Return the (X, Y) coordinate for the center point of the cell that contains the specified text.  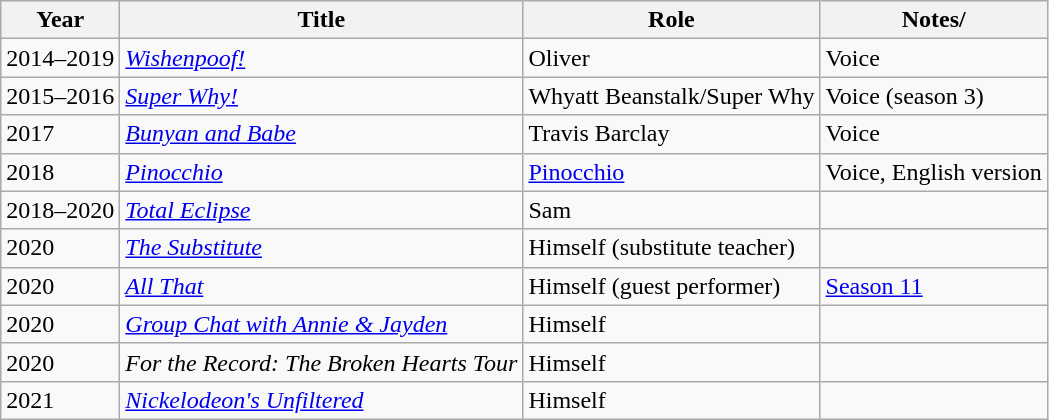
Total Eclipse (322, 210)
2018–2020 (60, 210)
All That (322, 286)
2015–2016 (60, 96)
Sam (672, 210)
Bunyan and Babe (322, 134)
2017 (60, 134)
Himself (substitute teacher) (672, 248)
Himself (guest performer) (672, 286)
Oliver (672, 58)
Travis Barclay (672, 134)
Role (672, 20)
Super Why! (322, 96)
Voice, English version (934, 172)
Wishenpoof! (322, 58)
Year (60, 20)
The Substitute (322, 248)
Title (322, 20)
Voice (season 3) (934, 96)
Nickelodeon's Unfiltered (322, 400)
Group Chat with Annie & Jayden (322, 324)
2014–2019 (60, 58)
2021 (60, 400)
Notes/ (934, 20)
Season 11 (934, 286)
Whyatt Beanstalk/Super Why (672, 96)
2018 (60, 172)
For the Record: The Broken Hearts Tour (322, 362)
